Output the [X, Y] coordinate of the center of the cell containing the given text.  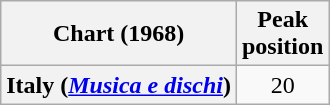
Chart (1968) [119, 34]
20 [282, 85]
Italy (Musica e dischi) [119, 85]
Peakposition [282, 34]
